Pinpoint the cell where the given text exists, returning its [x, y] midpoint coordinate. 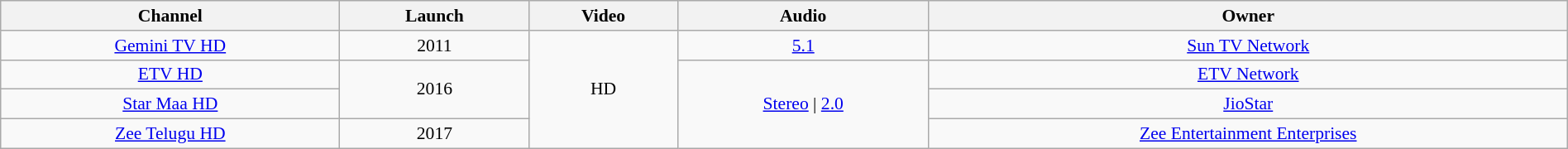
HD [604, 89]
Launch [435, 16]
Star Maa HD [170, 104]
ETV HD [170, 74]
Zee Telugu HD [170, 134]
JioStar [1248, 104]
Audio [803, 16]
Zee Entertainment Enterprises [1248, 134]
Stereo | 2.0 [803, 104]
Video [604, 16]
5.1 [803, 46]
2011 [435, 46]
2016 [435, 89]
ETV Network [1248, 74]
Sun TV Network [1248, 46]
Owner [1248, 16]
2017 [435, 134]
Gemini TV HD [170, 46]
Channel [170, 16]
